Identify which cell holds the provided text, then report its [x, y] central coordinate. 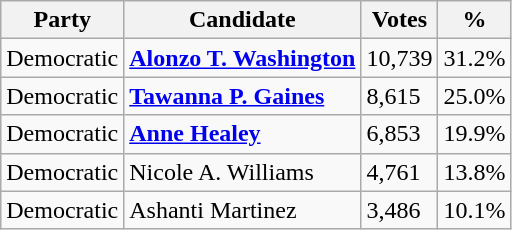
% [474, 20]
10,739 [400, 58]
Alonzo T. Washington [242, 58]
Anne Healey [242, 134]
3,486 [400, 210]
4,761 [400, 172]
6,853 [400, 134]
25.0% [474, 96]
Candidate [242, 20]
10.1% [474, 210]
Party [62, 20]
31.2% [474, 58]
19.9% [474, 134]
Ashanti Martinez [242, 210]
Nicole A. Williams [242, 172]
Votes [400, 20]
Tawanna P. Gaines [242, 96]
8,615 [400, 96]
13.8% [474, 172]
